Return [X, Y] of the center of cell containing provided text 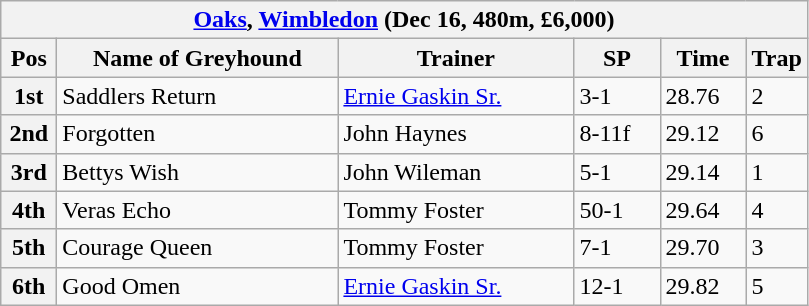
Courage Queen [198, 248]
3-1 [617, 96]
Trainer [456, 58]
1 [776, 172]
Oaks, Wimbledon (Dec 16, 480m, £6,000) [404, 20]
4th [29, 210]
Bettys Wish [198, 172]
Good Omen [198, 286]
29.14 [703, 172]
John Wileman [456, 172]
Veras Echo [198, 210]
8-11f [617, 134]
29.64 [703, 210]
6 [776, 134]
5-1 [617, 172]
SP [617, 58]
Trap [776, 58]
5th [29, 248]
7-1 [617, 248]
6th [29, 286]
Forgotten [198, 134]
50-1 [617, 210]
4 [776, 210]
2 [776, 96]
28.76 [703, 96]
Time [703, 58]
29.12 [703, 134]
1st [29, 96]
3rd [29, 172]
12-1 [617, 286]
Name of Greyhound [198, 58]
John Haynes [456, 134]
Pos [29, 58]
29.70 [703, 248]
Saddlers Return [198, 96]
29.82 [703, 286]
2nd [29, 134]
5 [776, 286]
3 [776, 248]
